Locate the cell with the specified text and output its (X, Y) center coordinate. 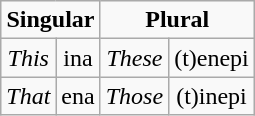
That (28, 96)
Plural (177, 20)
This (28, 58)
These (134, 58)
(t)enepi (212, 58)
Singular (50, 20)
ina (78, 58)
(t)inepi (212, 96)
ena (78, 96)
Those (134, 96)
